Scan for the cell matching the given text and deliver its [X, Y] coordinate at center. 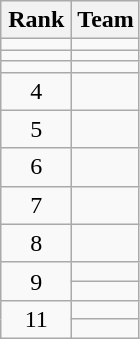
5 [36, 129]
9 [36, 281]
6 [36, 167]
7 [36, 205]
Team [106, 20]
8 [36, 243]
4 [36, 91]
11 [36, 319]
Rank [36, 20]
